From the cell containing the given text, extract its center point as (X, Y) coordinate. 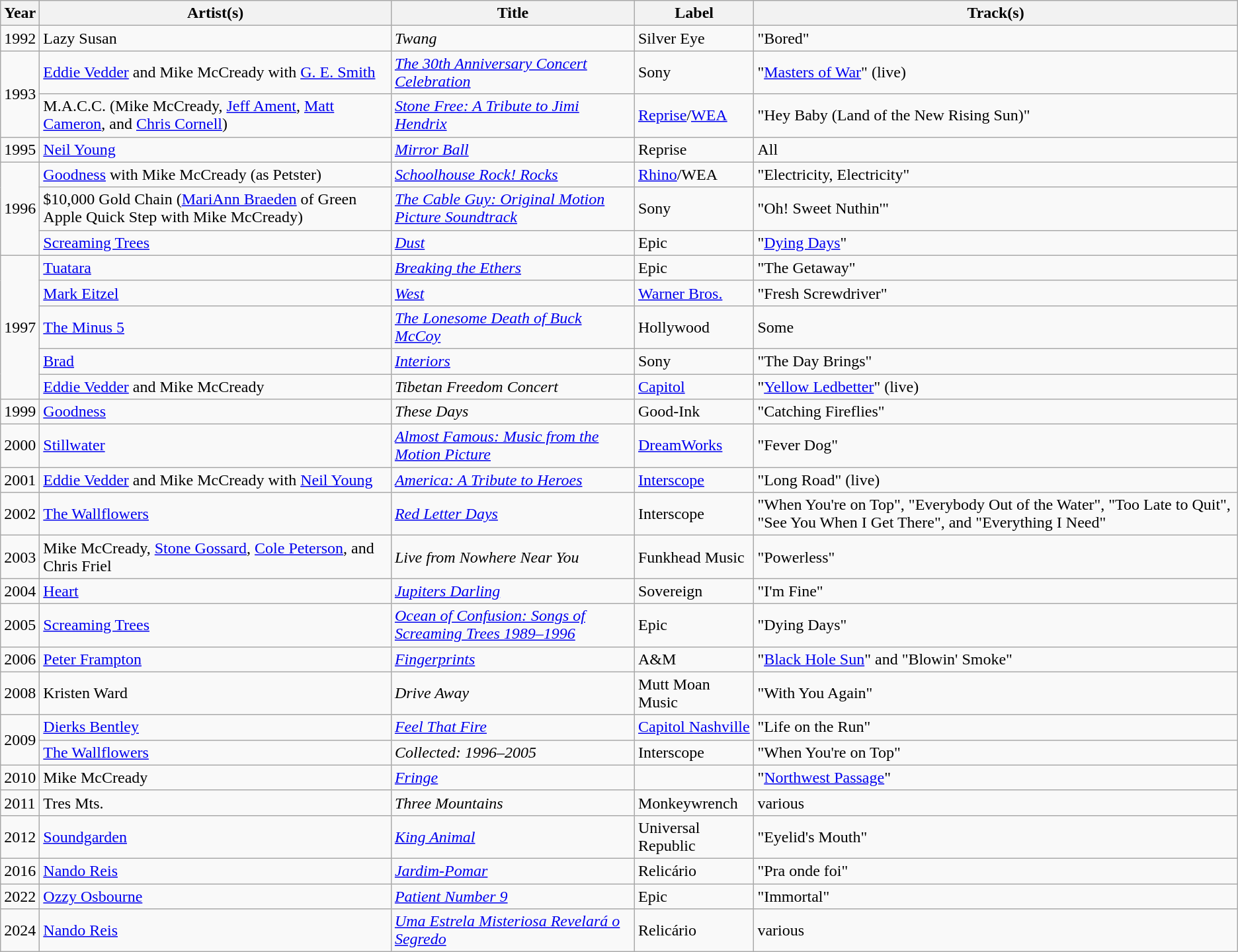
Red Letter Days (513, 514)
Hollywood (694, 327)
Tibetan Freedom Concert (513, 387)
Goodness (216, 412)
2003 (20, 557)
Breaking the Ethers (513, 268)
Artist(s) (216, 13)
"Long Road" (live) (996, 480)
Monkeywrench (694, 803)
2004 (20, 591)
Interiors (513, 361)
These Days (513, 412)
Mike McCready, Stone Gossard, Cole Peterson, and Chris Friel (216, 557)
2011 (20, 803)
Rhino/WEA (694, 175)
"Life on the Run" (996, 727)
"When You're on Top", "Everybody Out of the Water", "Too Late to Quit", "See You When I Get There", and "Everything I Need" (996, 514)
"With You Again" (996, 693)
"Masters of War" (live) (996, 73)
1997 (20, 327)
Track(s) (996, 13)
Funkhead Music (694, 557)
"The Day Brings" (996, 361)
2016 (20, 871)
1996 (20, 209)
Reprise (694, 149)
America: A Tribute to Heroes (513, 480)
Ocean of Confusion: Songs of Screaming Trees 1989–1996 (513, 625)
Jardim-Pomar (513, 871)
Mutt Moan Music (694, 693)
Twang (513, 38)
Mike McCready (216, 777)
Dierks Bentley (216, 727)
Stone Free: A Tribute to Jimi Hendrix (513, 115)
Live from Nowhere Near You (513, 557)
"When You're on Top" (996, 752)
Ozzy Osbourne (216, 896)
"Fresh Screwdriver" (996, 293)
"Electricity, Electricity" (996, 175)
A&M (694, 659)
Eddie Vedder and Mike McCready with G. E. Smith (216, 73)
2002 (20, 514)
Mirror Ball (513, 149)
Goodness with Mike McCready (as Petster) (216, 175)
Peter Frampton (216, 659)
Patient Number 9 (513, 896)
Eddie Vedder and Mike McCready with Neil Young (216, 480)
2024 (20, 931)
"I'm Fine" (996, 591)
"Eyelid's Mouth" (996, 837)
$10,000 Gold Chain (MariAnn Braeden of Green Apple Quick Step with Mike McCready) (216, 209)
Label (694, 13)
"Yellow Ledbetter" (live) (996, 387)
"Northwest Passage" (996, 777)
"Powerless" (996, 557)
The 30th Anniversary Concert Celebration (513, 73)
Soundgarden (216, 837)
DreamWorks (694, 446)
Eddie Vedder and Mike McCready (216, 387)
Sovereign (694, 591)
2006 (20, 659)
Brad (216, 361)
"Pra onde foi" (996, 871)
2005 (20, 625)
Title (513, 13)
1999 (20, 412)
The Cable Guy: Original Motion Picture Soundtrack (513, 209)
"Bored" (996, 38)
Reprise/WEA (694, 115)
Kristen Ward (216, 693)
Mark Eitzel (216, 293)
"Immortal" (996, 896)
Good-Ink (694, 412)
Heart (216, 591)
2009 (20, 740)
Fringe (513, 777)
2012 (20, 837)
1993 (20, 94)
2022 (20, 896)
Uma Estrela Misteriosa Revelará o Segredo (513, 931)
"Fever Dog" (996, 446)
Silver Eye (694, 38)
Jupiters Darling (513, 591)
Capitol (694, 387)
1995 (20, 149)
Dust (513, 243)
2008 (20, 693)
Warner Bros. (694, 293)
"Hey Baby (Land of the New Rising Sun)" (996, 115)
Tres Mts. (216, 803)
Feel That Fire (513, 727)
Tuatara (216, 268)
Universal Republic (694, 837)
Fingerprints (513, 659)
"Catching Fireflies" (996, 412)
Year (20, 13)
All (996, 149)
West (513, 293)
Some (996, 327)
Stillwater (216, 446)
The Minus 5 (216, 327)
Drive Away (513, 693)
1992 (20, 38)
Three Mountains (513, 803)
Capitol Nashville (694, 727)
Neil Young (216, 149)
M.A.C.C. (Mike McCready, Jeff Ament, Matt Cameron, and Chris Cornell) (216, 115)
"Oh! Sweet Nuthin'" (996, 209)
2001 (20, 480)
2010 (20, 777)
"The Getaway" (996, 268)
The Lonesome Death of Buck McCoy (513, 327)
2000 (20, 446)
Lazy Susan (216, 38)
Collected: 1996–2005 (513, 752)
Almost Famous: Music from the Motion Picture (513, 446)
Schoolhouse Rock! Rocks (513, 175)
"Black Hole Sun" and "Blowin' Smoke" (996, 659)
King Animal (513, 837)
